Output the [x, y] coordinate of the center of the cell containing the given text.  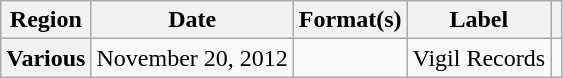
Region [46, 20]
November 20, 2012 [192, 58]
Various [46, 58]
Label [479, 20]
Date [192, 20]
Format(s) [350, 20]
Vigil Records [479, 58]
